Search for the cell housing the specified text and yield its (x, y) center coordinate. 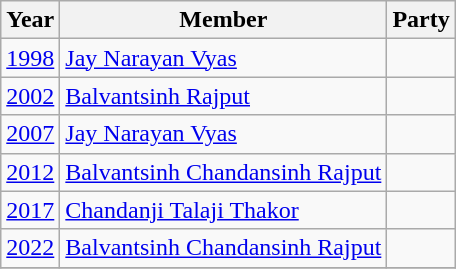
2022 (30, 248)
Chandanji Talaji Thakor (224, 210)
Member (224, 20)
2012 (30, 172)
Year (30, 20)
2007 (30, 134)
Party (421, 20)
1998 (30, 58)
2017 (30, 210)
2002 (30, 96)
Balvantsinh Rajput (224, 96)
